From the cell containing the given text, extract its center point as [x, y] coordinate. 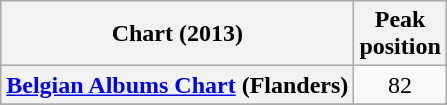
Peakposition [400, 34]
82 [400, 85]
Chart (2013) [178, 34]
Belgian Albums Chart (Flanders) [178, 85]
